Output the (X, Y) coordinate of the center of the cell containing the given text.  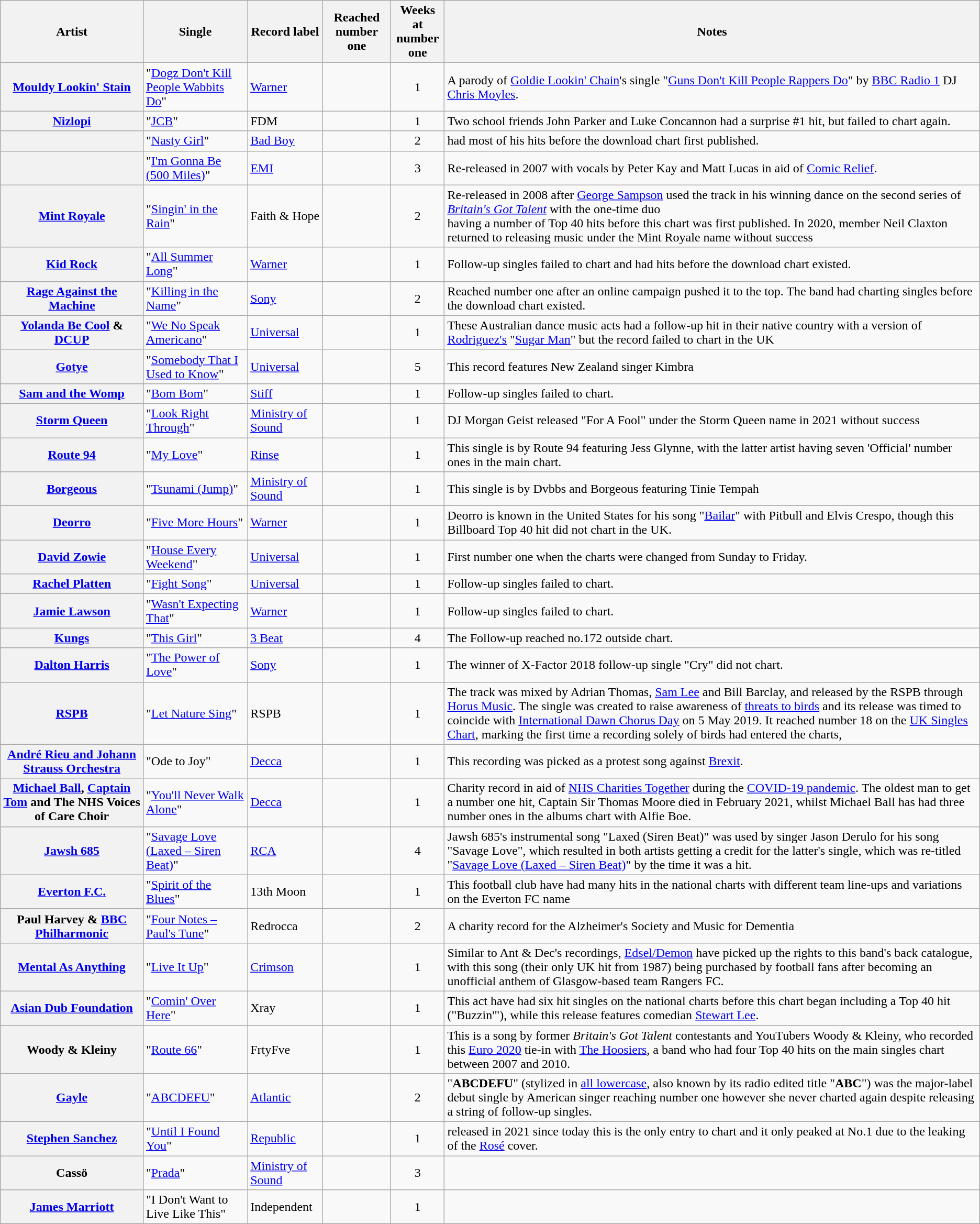
Gotye (72, 367)
Kid Rock (72, 264)
Crimson (285, 967)
"I'm Gonna Be (500 Miles)" (195, 168)
David Zowie (72, 557)
"Killing in the Name" (195, 299)
"Wasn't Expecting That" (195, 611)
The Follow-up reached no.172 outside chart. (712, 638)
Atlantic (285, 1098)
Reached number one (357, 31)
"Fight Song" (195, 584)
"Live It Up" (195, 967)
Mint Royale (72, 216)
5 (418, 367)
Cassö (72, 1173)
Borgeous (72, 489)
FrtyFve (285, 1050)
Bad Boy (285, 141)
Rage Against the Machine (72, 299)
"Route 66" (195, 1050)
FDM (285, 121)
Gayle (72, 1098)
This recording was picked as a protest song against Brexit. (712, 762)
Dalton Harris (72, 665)
Stephen Sanchez (72, 1139)
"JCB" (195, 121)
"House Every Weekend" (195, 557)
First number one when the charts were changed from Sunday to Friday. (712, 557)
"Ode to Joy" (195, 762)
"All Summer Long" (195, 264)
Republic (285, 1139)
Rachel Platten (72, 584)
Faith & Hope (285, 216)
Asian Dub Foundation (72, 1008)
"Bom Bom" (195, 393)
"Until I Found You" (195, 1139)
"Look Right Through" (195, 420)
Record label (285, 31)
Independent (285, 1207)
"Prada" (195, 1173)
Nizlopi (72, 121)
The winner of X-Factor 2018 follow-up single "Cry" did not chart. (712, 665)
Paul Harvey & BBC Philharmonic (72, 926)
"Nasty Girl" (195, 141)
Re-released in 2007 with vocals by Peter Kay and Matt Lucas in aid of Comic Relief. (712, 168)
"ABCDEFU" (195, 1098)
Weeks atnumber one (418, 31)
Follow-up singles failed to chart and had hits before the download chart existed. (712, 264)
Deorro (72, 523)
"The Power of Love" (195, 665)
Route 94 (72, 455)
Storm Queen (72, 420)
This record features New Zealand singer Kimbra (712, 367)
3 Beat (285, 638)
Single (195, 31)
13th Moon (285, 891)
"Spirit of the Blues" (195, 891)
Notes (712, 31)
Mental As Anything (72, 967)
DJ Morgan Geist released "For A Fool" under the Storm Queen name in 2021 without success (712, 420)
"Comin' Over Here" (195, 1008)
A parody of Goldie Lookin' Chain's single "Guns Don't Kill People Rappers Do" by BBC Radio 1 DJ Chris Moyles. (712, 87)
"Four Notes – Paul's Tune" (195, 926)
Yolanda Be Cool & DCUP (72, 332)
"I Don't Want to Live Like This" (195, 1207)
Everton F.C. (72, 891)
Xray (285, 1008)
"My Love" (195, 455)
Rinse (285, 455)
Stiff (285, 393)
RCA (285, 851)
Deorro is known in the United States for his song "Bailar" with Pitbull and Elvis Crespo, though this Billboard Top 40 hit did not chart in the UK. (712, 523)
"Let Nature Sing" (195, 713)
"Savage Love (Laxed – Siren Beat)" (195, 851)
This single is by Dvbbs and Borgeous featuring Tinie Tempah (712, 489)
"We No Speak Americano" (195, 332)
EMI (285, 168)
Redrocca (285, 926)
André Rieu and Johann Strauss Orchestra (72, 762)
"Five More Hours" (195, 523)
Sam and the Womp (72, 393)
"Singin' in the Rain" (195, 216)
Artist (72, 31)
had most of his hits before the download chart first published. (712, 141)
This single is by Route 94 featuring Jess Glynne, with the latter artist having seven 'Official' number ones in the main chart. (712, 455)
A charity record for the Alzheimer's Society and Music for Dementia (712, 926)
Reached number one after an online campaign pushed it to the top. The band had charting singles before the download chart existed. (712, 299)
James Marriott (72, 1207)
"This Girl" (195, 638)
Two school friends John Parker and Luke Concannon had a surprise #1 hit, but failed to chart again. (712, 121)
Mouldy Lookin' Stain (72, 87)
Michael Ball, Captain Tom and The NHS Voices of Care Choir (72, 802)
"Somebody That I Used to Know" (195, 367)
Jamie Lawson (72, 611)
This football club have had many hits in the national charts with different team line-ups and variations on the Everton FC name (712, 891)
"Tsunami (Jump)" (195, 489)
Jawsh 685 (72, 851)
"You'll Never Walk Alone" (195, 802)
Kungs (72, 638)
released in 2021 since today this is the only entry to chart and it only peaked at No.1 due to the leaking of the Rosé cover. (712, 1139)
Woody & Kleiny (72, 1050)
"Dogz Don't Kill People Wabbits Do" (195, 87)
